Pinpoint the cell where the given text exists, returning its [x, y] midpoint coordinate. 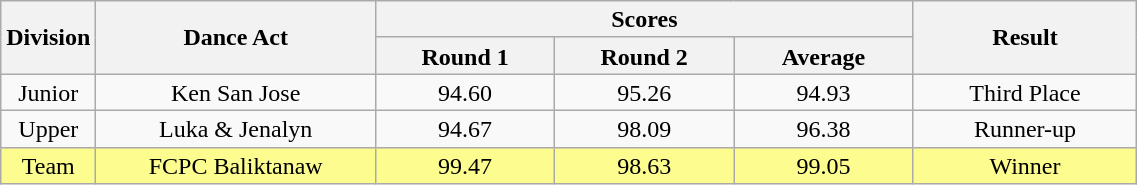
99.47 [466, 166]
Round 1 [466, 56]
Winner [1025, 166]
99.05 [824, 166]
98.63 [644, 166]
94.60 [466, 92]
Luka & Jenalyn [236, 128]
Division [48, 38]
Runner-up [1025, 128]
Dance Act [236, 38]
Junior [48, 92]
Round 2 [644, 56]
Average [824, 56]
94.67 [466, 128]
95.26 [644, 92]
94.93 [824, 92]
98.09 [644, 128]
Scores [645, 20]
Third Place [1025, 92]
Result [1025, 38]
96.38 [824, 128]
FCPC Baliktanaw [236, 166]
Upper [48, 128]
Ken San Jose [236, 92]
Team [48, 166]
